Capture the cell that displays the provided text and extract its [X, Y] central coordinate. 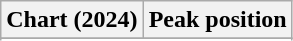
Peak position [218, 20]
Chart (2024) [72, 20]
